Return (x, y) of the center of cell containing provided text 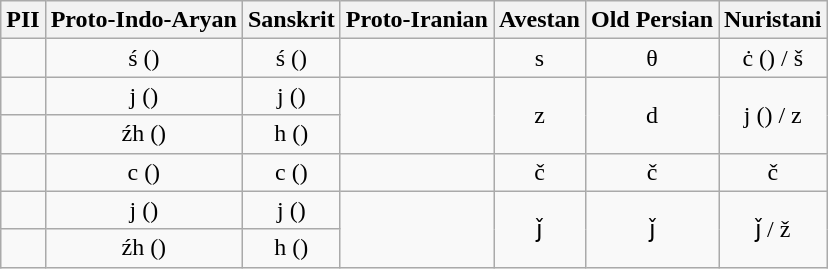
ċ () / š (773, 58)
Nuristani (773, 20)
d (652, 115)
PII (23, 20)
Proto-Iranian (416, 20)
j () / z (773, 115)
Avestan (540, 20)
θ (652, 58)
s (540, 58)
Proto-Indo-Aryan (144, 20)
z (540, 115)
Sanskrit (291, 20)
ǰ / ž (773, 229)
Old Persian (652, 20)
